For the text-containing cell, return its midpoint in [x, y] coordinate format. 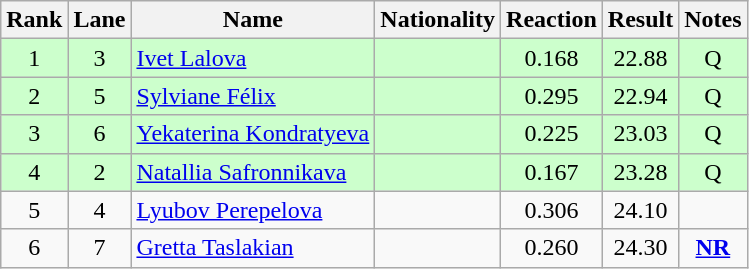
Lane [100, 20]
1 [34, 58]
Gretta Taslakian [253, 248]
Natallia Safronnikava [253, 172]
Ivet Lalova [253, 58]
Sylviane Félix [253, 96]
0.306 [552, 210]
Name [253, 20]
0.295 [552, 96]
24.30 [640, 248]
0.260 [552, 248]
24.10 [640, 210]
Notes [713, 20]
22.94 [640, 96]
Result [640, 20]
Yekaterina Kondratyeva [253, 134]
23.03 [640, 134]
0.225 [552, 134]
Nationality [438, 20]
Rank [34, 20]
0.167 [552, 172]
0.168 [552, 58]
7 [100, 248]
Lyubov Perepelova [253, 210]
Reaction [552, 20]
23.28 [640, 172]
22.88 [640, 58]
NR [713, 248]
